Extract the [X, Y] coordinate from the center of the cell holding the provided text.  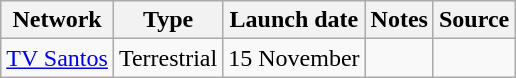
Network [58, 20]
Type [168, 20]
Notes [399, 20]
TV Santos [58, 58]
Source [474, 20]
Terrestrial [168, 58]
15 November [294, 58]
Launch date [294, 20]
